Capture the cell that displays the provided text and extract its (X, Y) central coordinate. 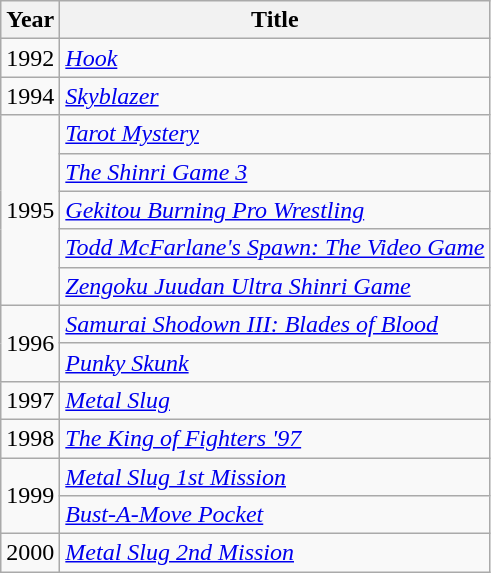
1995 (30, 210)
Todd McFarlane's Spawn: The Video Game (275, 248)
Title (275, 20)
Year (30, 20)
2000 (30, 553)
Tarot Mystery (275, 134)
The King of Fighters '97 (275, 438)
1996 (30, 343)
Hook (275, 58)
Punky Skunk (275, 362)
1997 (30, 400)
The Shinri Game 3 (275, 172)
Metal Slug 2nd Mission (275, 553)
Samurai Shodown III: Blades of Blood (275, 324)
Metal Slug 1st Mission (275, 477)
1994 (30, 96)
Zengoku Juudan Ultra Shinri Game (275, 286)
Bust-A-Move Pocket (275, 515)
Metal Slug (275, 400)
Gekitou Burning Pro Wrestling (275, 210)
1999 (30, 496)
1992 (30, 58)
Skyblazer (275, 96)
1998 (30, 438)
